Return [X, Y] of the center of cell containing provided text 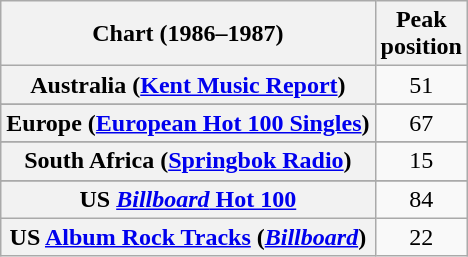
51 [421, 85]
US Billboard Hot 100 [188, 199]
US Album Rock Tracks (Billboard) [188, 237]
Chart (1986–1987) [188, 34]
South Africa (Springbok Radio) [188, 161]
84 [421, 199]
Peakposition [421, 34]
15 [421, 161]
Europe (European Hot 100 Singles) [188, 123]
22 [421, 237]
67 [421, 123]
Australia (Kent Music Report) [188, 85]
